Pinpoint the cell where the given text exists, returning its (X, Y) midpoint coordinate. 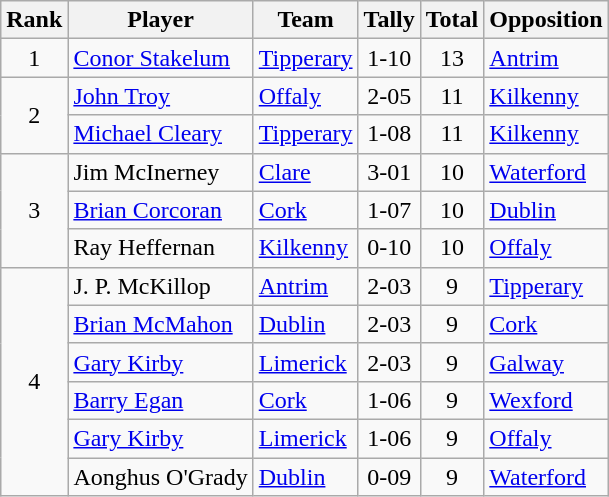
1 (34, 58)
Ray Heffernan (160, 248)
2 (34, 115)
Galway (546, 362)
Barry Egan (160, 400)
0-10 (389, 248)
Total (452, 20)
Jim McInerney (160, 172)
Team (306, 20)
Conor Stakelum (160, 58)
1-07 (389, 210)
4 (34, 381)
0-09 (389, 477)
3 (34, 210)
John Troy (160, 96)
Brian McMahon (160, 324)
Player (160, 20)
Michael Cleary (160, 134)
1-10 (389, 58)
Brian Corcoran (160, 210)
3-01 (389, 172)
13 (452, 58)
1-08 (389, 134)
Aonghus O'Grady (160, 477)
Tally (389, 20)
Opposition (546, 20)
2-05 (389, 96)
Wexford (546, 400)
Rank (34, 20)
J. P. McKillop (160, 286)
Clare (306, 172)
